Detect which cell encompasses the target text, then output its [x, y] center coordinate. 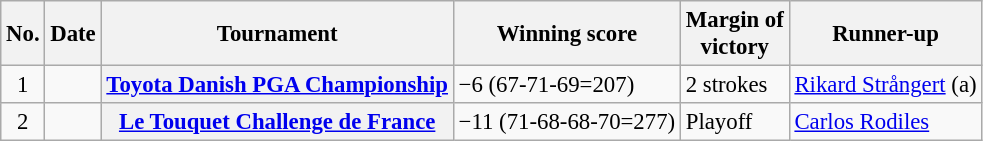
Tournament [277, 34]
1 [23, 85]
Runner-up [886, 34]
Rikard Strångert (a) [886, 85]
Date [73, 34]
2 strokes [734, 85]
Winning score [566, 34]
Toyota Danish PGA Championship [277, 85]
Le Touquet Challenge de France [277, 122]
2 [23, 122]
Margin ofvictory [734, 34]
Playoff [734, 122]
−6 (67-71-69=207) [566, 85]
Carlos Rodiles [886, 122]
No. [23, 34]
−11 (71-68-68-70=277) [566, 122]
